Provide the [X, Y] coordinate of the cell's center where the given text is located.  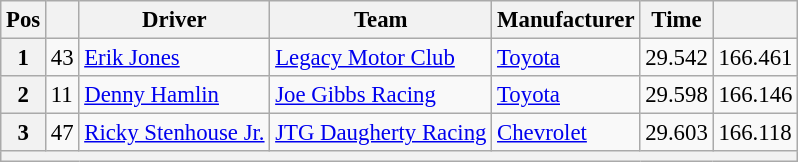
Team [381, 20]
JTG Daugherty Racing [381, 133]
3 [24, 133]
Denny Hamlin [174, 95]
166.118 [756, 133]
Pos [24, 20]
29.603 [676, 133]
2 [24, 95]
1 [24, 58]
11 [62, 95]
Joe Gibbs Racing [381, 95]
47 [62, 133]
Driver [174, 20]
166.146 [756, 95]
29.598 [676, 95]
Erik Jones [174, 58]
29.542 [676, 58]
Chevrolet [566, 133]
166.461 [756, 58]
43 [62, 58]
Time [676, 20]
Legacy Motor Club [381, 58]
Manufacturer [566, 20]
Ricky Stenhouse Jr. [174, 133]
